Scan for the cell matching the given text and deliver its (X, Y) coordinate at center. 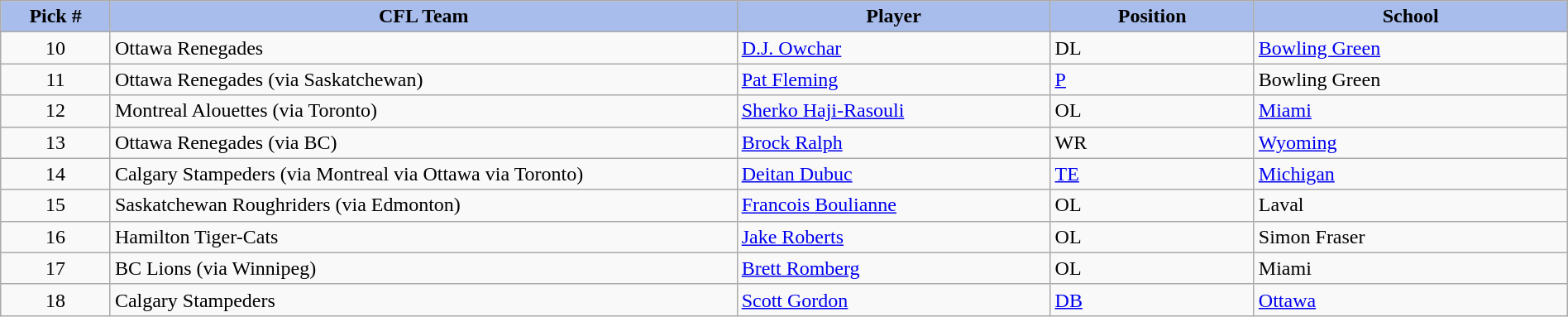
14 (56, 174)
DL (1152, 48)
18 (56, 300)
Calgary Stampeders (423, 300)
DB (1152, 300)
Saskatchewan Roughriders (via Edmonton) (423, 205)
CFL Team (423, 17)
School (1411, 17)
16 (56, 237)
Wyoming (1411, 142)
Michigan (1411, 174)
15 (56, 205)
Simon Fraser (1411, 237)
Francois Boulianne (893, 205)
Ottawa (1411, 300)
12 (56, 111)
Ottawa Renegades (423, 48)
Brett Romberg (893, 268)
Jake Roberts (893, 237)
Scott Gordon (893, 300)
Ottawa Renegades (via BC) (423, 142)
Pick # (56, 17)
17 (56, 268)
Sherko Haji-Rasouli (893, 111)
Hamilton Tiger-Cats (423, 237)
10 (56, 48)
Pat Fleming (893, 79)
Deitan Dubuc (893, 174)
Ottawa Renegades (via Saskatchewan) (423, 79)
Brock Ralph (893, 142)
Calgary Stampeders (via Montreal via Ottawa via Toronto) (423, 174)
Montreal Alouettes (via Toronto) (423, 111)
TE (1152, 174)
11 (56, 79)
Position (1152, 17)
Player (893, 17)
Laval (1411, 205)
13 (56, 142)
WR (1152, 142)
D.J. Owchar (893, 48)
P (1152, 79)
BC Lions (via Winnipeg) (423, 268)
